Provide the (X, Y) coordinate of the cell's center where the given text is located.  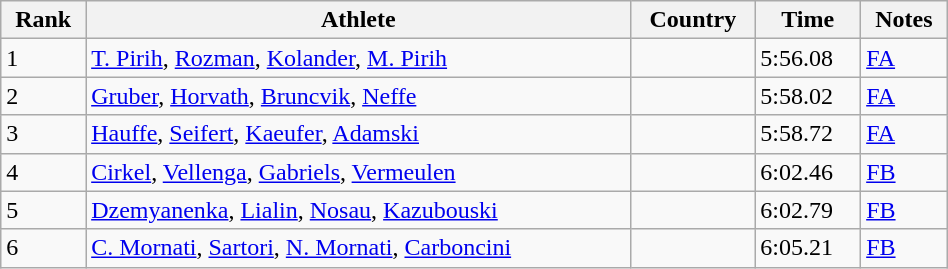
Country (693, 20)
1 (44, 58)
6:05.21 (808, 248)
C. Mornati, Sartori, N. Mornati, Carboncini (358, 248)
3 (44, 134)
6:02.46 (808, 172)
6 (44, 248)
T. Pirih, Rozman, Kolander, M. Pirih (358, 58)
Cirkel, Vellenga, Gabriels, Vermeulen (358, 172)
5:58.72 (808, 134)
Dzemyanenka, Lialin, Nosau, Kazubouski (358, 210)
4 (44, 172)
Athlete (358, 20)
Hauffe, Seifert, Kaeufer, Adamski (358, 134)
2 (44, 96)
Rank (44, 20)
5:58.02 (808, 96)
Gruber, Horvath, Bruncvik, Neffe (358, 96)
5 (44, 210)
5:56.08 (808, 58)
6:02.79 (808, 210)
Time (808, 20)
Notes (904, 20)
